Detect which cell encompasses the target text, then output its (x, y) center coordinate. 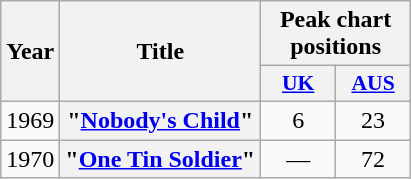
1970 (30, 159)
6 (298, 120)
"Nobody's Child" (160, 120)
UK (298, 84)
"One Tin Soldier" (160, 159)
— (298, 159)
1969 (30, 120)
23 (374, 120)
Year (30, 52)
Peak chart positions (336, 34)
AUS (374, 84)
72 (374, 159)
Title (160, 52)
